Return (x, y) of the center of cell containing provided text 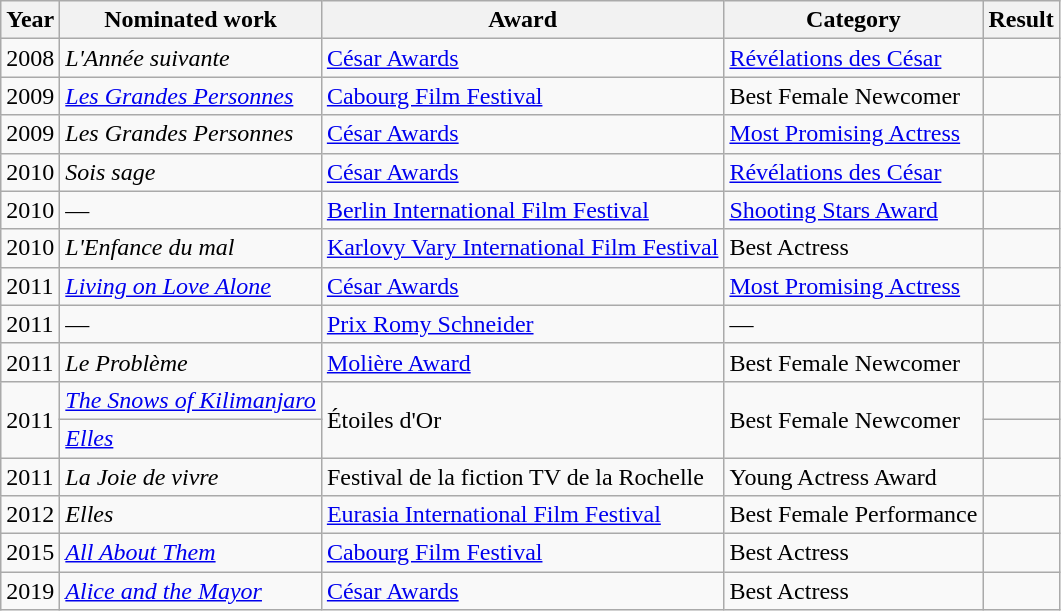
Year (30, 20)
Living on Love Alone (191, 286)
L'Année suivante (191, 58)
Étoiles d'Or (522, 419)
2019 (30, 591)
Young Actress Award (854, 477)
Festival de la fiction TV de la Rochelle (522, 477)
2008 (30, 58)
Best Female Performance (854, 515)
Sois sage (191, 172)
Molière Award (522, 362)
L'Enfance du mal (191, 248)
Le Problème (191, 362)
2015 (30, 553)
Nominated work (191, 20)
Category (854, 20)
2012 (30, 515)
Eurasia International Film Festival (522, 515)
Prix Romy Schneider (522, 324)
Alice and the Mayor (191, 591)
Karlovy Vary International Film Festival (522, 248)
The Snows of Kilimanjaro (191, 400)
Result (1021, 20)
Berlin International Film Festival (522, 210)
Shooting Stars Award (854, 210)
Award (522, 20)
La Joie de vivre (191, 477)
All About Them (191, 553)
